Capture the cell that displays the provided text and extract its (X, Y) central coordinate. 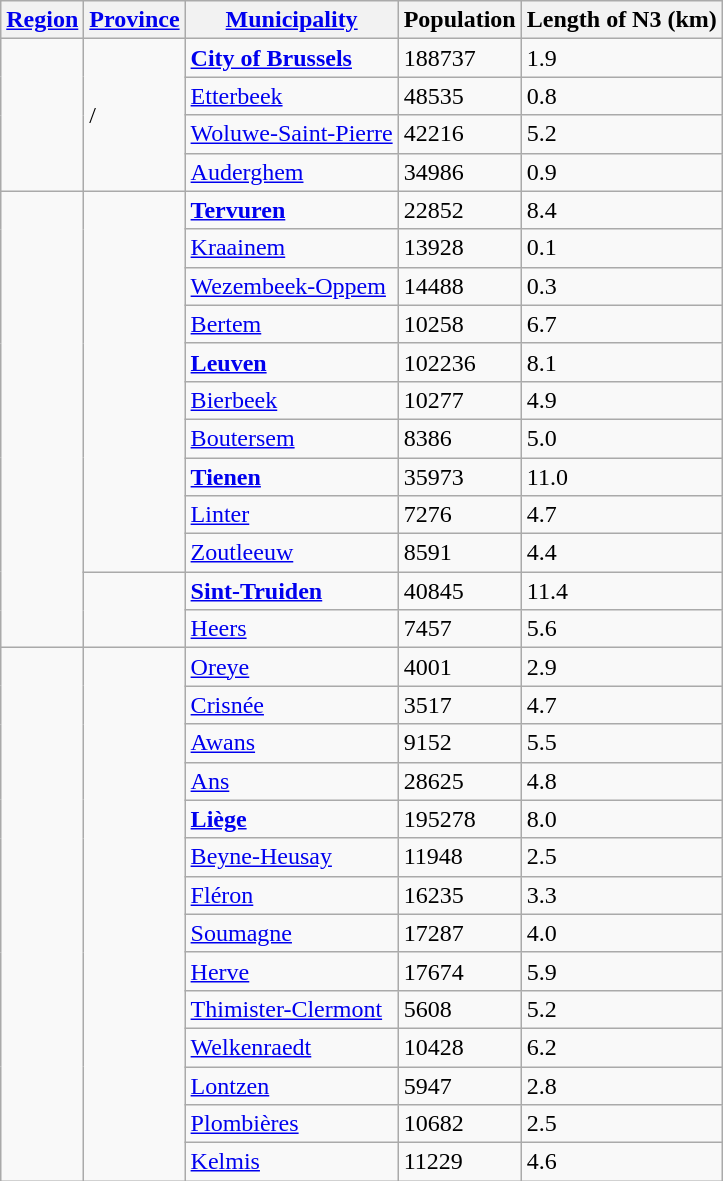
40845 (460, 591)
Etterbeek (292, 96)
Herve (292, 971)
Beyne-Heusay (292, 857)
Wezembeek-Oppem (292, 286)
Crisnée (292, 705)
5.0 (622, 438)
9152 (460, 743)
Leuven (292, 362)
195278 (460, 819)
1.9 (622, 58)
4.9 (622, 400)
2.8 (622, 1085)
11229 (460, 1162)
11948 (460, 857)
Kraainem (292, 248)
3.3 (622, 895)
14488 (460, 286)
Fléron (292, 895)
4.0 (622, 933)
Linter (292, 515)
Municipality (292, 20)
6.7 (622, 324)
11.0 (622, 477)
8591 (460, 553)
10258 (460, 324)
0.8 (622, 96)
Lontzen (292, 1085)
5947 (460, 1085)
10682 (460, 1124)
17674 (460, 971)
16235 (460, 895)
Oreye (292, 667)
7457 (460, 629)
Welkenraedt (292, 1047)
34986 (460, 172)
22852 (460, 210)
3517 (460, 705)
35973 (460, 477)
4.4 (622, 553)
Liège (292, 819)
Bierbeek (292, 400)
Sint-Truiden (292, 591)
5608 (460, 1009)
Zoutleeuw (292, 553)
4.8 (622, 781)
Auderghem (292, 172)
Tervuren (292, 210)
17287 (460, 933)
8.1 (622, 362)
42216 (460, 134)
Province (134, 20)
48535 (460, 96)
Kelmis (292, 1162)
8386 (460, 438)
Soumagne (292, 933)
Population (460, 20)
5.6 (622, 629)
102236 (460, 362)
0.9 (622, 172)
4001 (460, 667)
0.1 (622, 248)
City of Brussels (292, 58)
188737 (460, 58)
Length of N3 (km) (622, 20)
8.4 (622, 210)
11.4 (622, 591)
28625 (460, 781)
2.9 (622, 667)
8.0 (622, 819)
Boutersem (292, 438)
Region (42, 20)
10277 (460, 400)
Ans (292, 781)
Woluwe-Saint-Pierre (292, 134)
6.2 (622, 1047)
/ (134, 115)
7276 (460, 515)
Heers (292, 629)
Bertem (292, 324)
Plombières (292, 1124)
13928 (460, 248)
5.5 (622, 743)
5.9 (622, 971)
10428 (460, 1047)
Tienen (292, 477)
Thimister-Clermont (292, 1009)
4.6 (622, 1162)
0.3 (622, 286)
Awans (292, 743)
